Determine the (X, Y) coordinate at the center of the cell enclosing the given text.  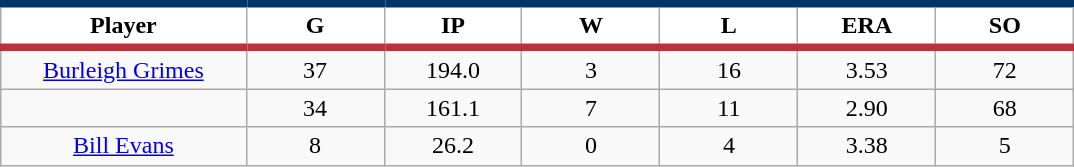
3.38 (867, 146)
11 (729, 108)
SO (1005, 26)
68 (1005, 108)
7 (591, 108)
Player (124, 26)
Burleigh Grimes (124, 68)
G (315, 26)
Bill Evans (124, 146)
3 (591, 68)
37 (315, 68)
26.2 (453, 146)
194.0 (453, 68)
72 (1005, 68)
3.53 (867, 68)
L (729, 26)
34 (315, 108)
2.90 (867, 108)
161.1 (453, 108)
IP (453, 26)
ERA (867, 26)
W (591, 26)
4 (729, 146)
8 (315, 146)
16 (729, 68)
0 (591, 146)
5 (1005, 146)
